Return [x, y] of the center of cell containing provided text 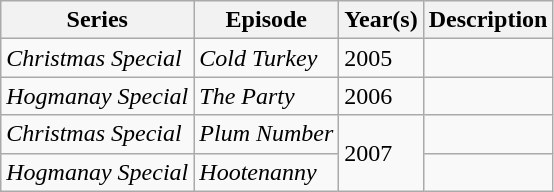
The Party [266, 96]
2005 [381, 58]
2006 [381, 96]
Hootenanny [266, 172]
Plum Number [266, 134]
Series [98, 20]
Description [488, 20]
Cold Turkey [266, 58]
Year(s) [381, 20]
2007 [381, 153]
Episode [266, 20]
